Detect which cell encompasses the target text, then output its [X, Y] center coordinate. 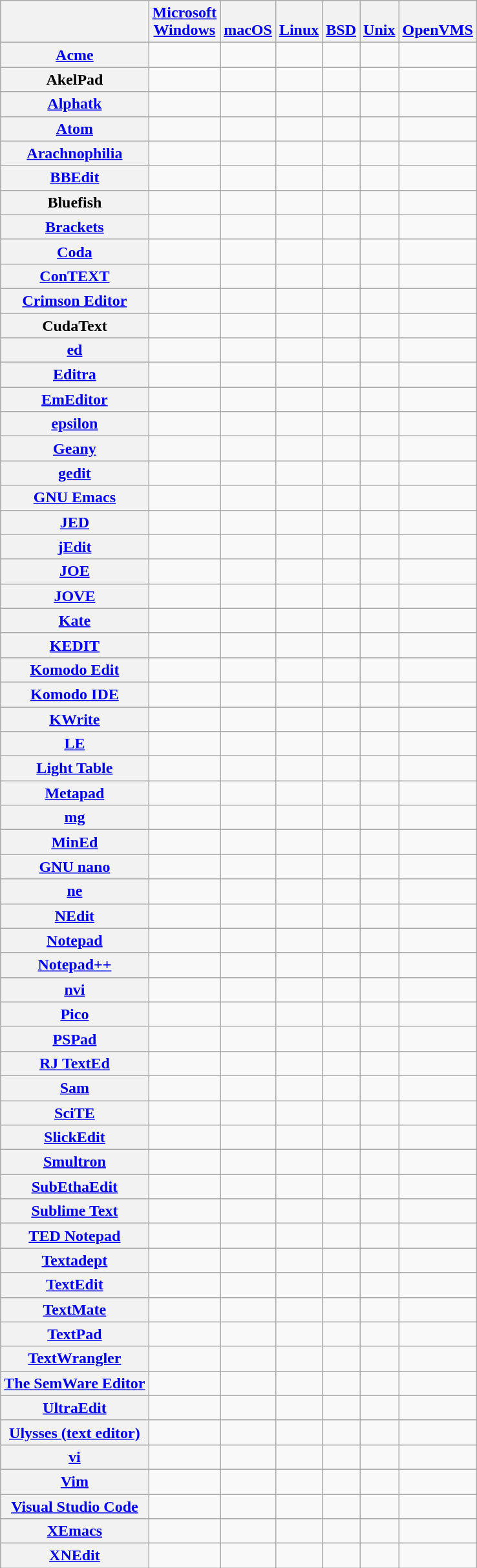
BSD [341, 22]
mg [75, 818]
KWrite [75, 719]
XEmacs [75, 1531]
NEdit [75, 916]
Coda [75, 251]
Kate [75, 620]
EmEditor [75, 399]
TextMate [75, 1309]
Arachnophilia [75, 153]
TED Notepad [75, 1236]
Bluefish [75, 202]
ConTEXT [75, 276]
nvi [75, 990]
Komodo IDE [75, 694]
JED [75, 522]
Brackets [75, 227]
XNEdit [75, 1556]
GNU nano [75, 867]
MinEd [75, 842]
Pico [75, 1014]
Unix [379, 22]
Microsoft Windows [185, 22]
SlickEdit [75, 1138]
Geany [75, 449]
CudaText [75, 325]
Notepad++ [75, 965]
Textadept [75, 1260]
Acme [75, 55]
GNU Emacs [75, 498]
UltraEdit [75, 1408]
macOS [248, 22]
Linux [299, 22]
Atom [75, 129]
Sublime Text [75, 1211]
OpenVMS [438, 22]
PSPad [75, 1039]
Sam [75, 1088]
KEDIT [75, 645]
JOVE [75, 596]
The SemWare Editor [75, 1383]
AkelPad [75, 79]
Visual Studio Code [75, 1507]
TextWrangler [75, 1359]
Ulysses (text editor) [75, 1432]
JOE [75, 571]
gedit [75, 473]
RJ TextEd [75, 1063]
SciTE [75, 1112]
Editra [75, 375]
Smultron [75, 1162]
Notepad [75, 940]
ne [75, 891]
ed [75, 350]
BBEdit [75, 178]
epsilon [75, 424]
Light Table [75, 768]
Vim [75, 1481]
TextEdit [75, 1285]
jEdit [75, 547]
Komodo Edit [75, 670]
Metapad [75, 793]
Crimson Editor [75, 301]
TextPad [75, 1334]
Alphatk [75, 104]
SubEthaEdit [75, 1187]
vi [75, 1457]
LE [75, 744]
